Return the [x, y] coordinate for the center point of the cell that contains the specified text.  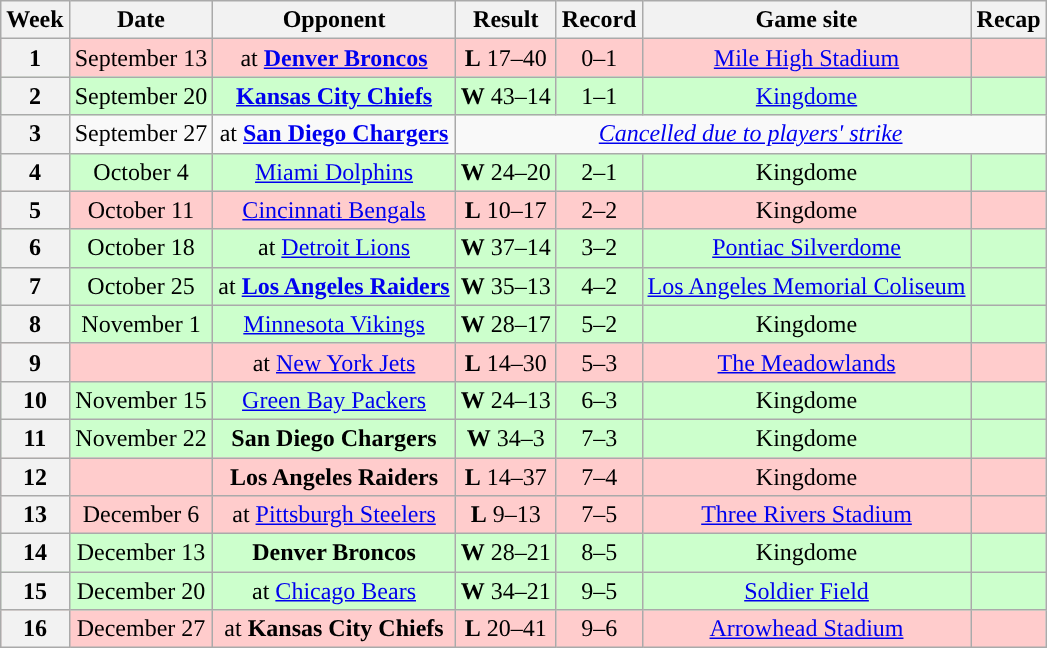
9–6 [599, 629]
Soldier Field [806, 591]
Los Angeles Raiders [334, 477]
3–2 [599, 248]
October 4 [141, 172]
W 34–21 [506, 591]
October 18 [141, 248]
San Diego Chargers [334, 438]
13 [35, 515]
6 [35, 248]
Denver Broncos [334, 553]
Game site [806, 20]
4 [35, 172]
7–5 [599, 515]
September 20 [141, 96]
at Chicago Bears [334, 591]
Green Bay Packers [334, 400]
December 6 [141, 515]
Result [506, 20]
14 [35, 553]
L 17–40 [506, 58]
3 [35, 134]
4–2 [599, 286]
7 [35, 286]
6–3 [599, 400]
Cincinnati Bengals [334, 210]
L 9–13 [506, 515]
W 24–13 [506, 400]
Minnesota Vikings [334, 324]
5 [35, 210]
L 14–30 [506, 362]
September 27 [141, 134]
11 [35, 438]
November 1 [141, 324]
Miami Dolphins [334, 172]
at San Diego Chargers [334, 134]
1 [35, 58]
10 [35, 400]
W 24–20 [506, 172]
0–1 [599, 58]
at Kansas City Chiefs [334, 629]
November 22 [141, 438]
16 [35, 629]
at Los Angeles Raiders [334, 286]
at New York Jets [334, 362]
at Pittsburgh Steelers [334, 515]
2 [35, 96]
2–2 [599, 210]
15 [35, 591]
W 35–13 [506, 286]
Recap [1008, 20]
L 10–17 [506, 210]
at Detroit Lions [334, 248]
Kansas City Chiefs [334, 96]
November 15 [141, 400]
Three Rivers Stadium [806, 515]
Arrowhead Stadium [806, 629]
October 25 [141, 286]
Pontiac Silverdome [806, 248]
7–4 [599, 477]
October 11 [141, 210]
8–5 [599, 553]
12 [35, 477]
2–1 [599, 172]
December 13 [141, 553]
Mile High Stadium [806, 58]
Record [599, 20]
8 [35, 324]
December 20 [141, 591]
W 34–3 [506, 438]
5–3 [599, 362]
Cancelled due to players' strike [750, 134]
Week [35, 20]
L 20–41 [506, 629]
W 37–14 [506, 248]
The Meadowlands [806, 362]
Opponent [334, 20]
Date [141, 20]
7–3 [599, 438]
W 28–21 [506, 553]
December 27 [141, 629]
Los Angeles Memorial Coliseum [806, 286]
5–2 [599, 324]
9–5 [599, 591]
L 14–37 [506, 477]
W 43–14 [506, 96]
9 [35, 362]
1–1 [599, 96]
September 13 [141, 58]
W 28–17 [506, 324]
at Denver Broncos [334, 58]
